Scan for the cell matching the given text and deliver its [X, Y] coordinate at center. 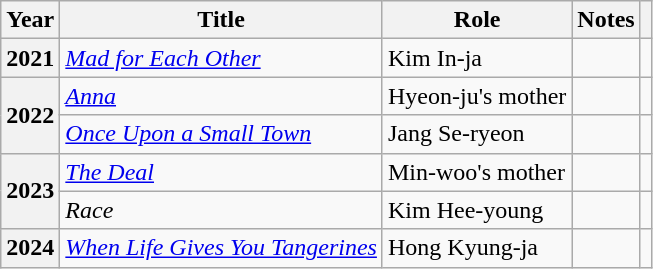
Once Upon a Small Town [222, 134]
Jang Se-ryeon [476, 134]
Kim In-ja [476, 58]
2021 [30, 58]
2022 [30, 115]
Hyeon-ju's mother [476, 96]
Role [476, 20]
The Deal [222, 172]
Kim Hee-young [476, 210]
Year [30, 20]
Title [222, 20]
2023 [30, 191]
Anna [222, 96]
Notes [606, 20]
2024 [30, 248]
Hong Kyung-ja [476, 248]
Mad for Each Other [222, 58]
When Life Gives You Tangerines [222, 248]
Min-woo's mother [476, 172]
Race [222, 210]
